Extract the (X, Y) coordinate from the center of the cell holding the provided text.  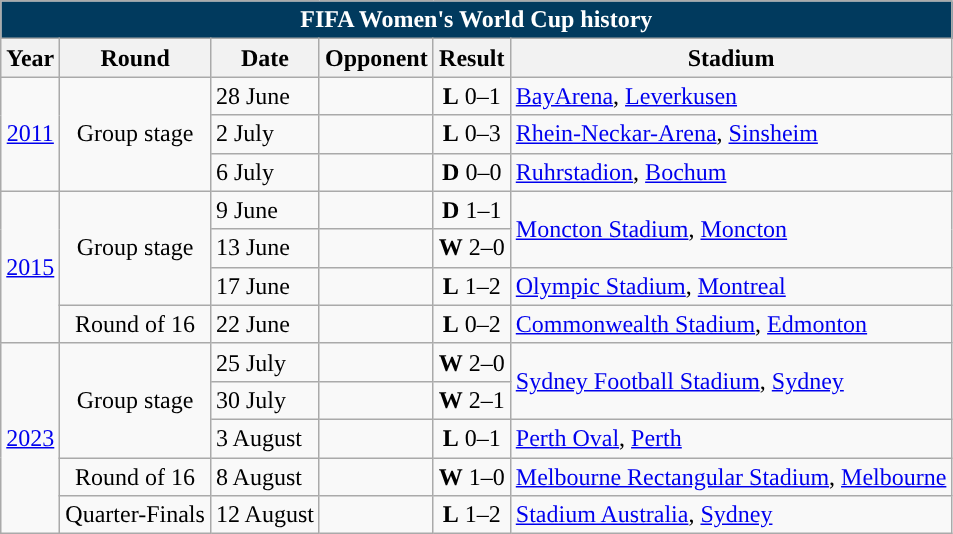
25 July (264, 362)
L 0–2 (472, 324)
D 1–1 (472, 210)
Stadium Australia, Sydney (731, 515)
22 June (264, 324)
W 1–0 (472, 477)
6 July (264, 172)
Year (30, 58)
2023 (30, 438)
30 July (264, 400)
2015 (30, 267)
Ruhrstadion, Bochum (731, 172)
Rhein-Neckar-Arena, Sinsheim (731, 134)
Quarter-Finals (136, 515)
28 June (264, 96)
Date (264, 58)
FIFA Women's World Cup history (476, 20)
BayArena, Leverkusen (731, 96)
D 0–0 (472, 172)
8 August (264, 477)
2 July (264, 134)
Melbourne Rectangular Stadium, Melbourne (731, 477)
Opponent (376, 58)
Sydney Football Stadium, Sydney (731, 381)
Result (472, 58)
Olympic Stadium, Montreal (731, 286)
Perth Oval, Perth (731, 438)
9 June (264, 210)
13 June (264, 248)
L 0–3 (472, 134)
17 June (264, 286)
3 August (264, 438)
Round (136, 58)
Moncton Stadium, Moncton (731, 229)
Stadium (731, 58)
W 2–1 (472, 400)
Commonwealth Stadium, Edmonton (731, 324)
12 August (264, 515)
2011 (30, 134)
